Capture the cell that displays the provided text and extract its (x, y) central coordinate. 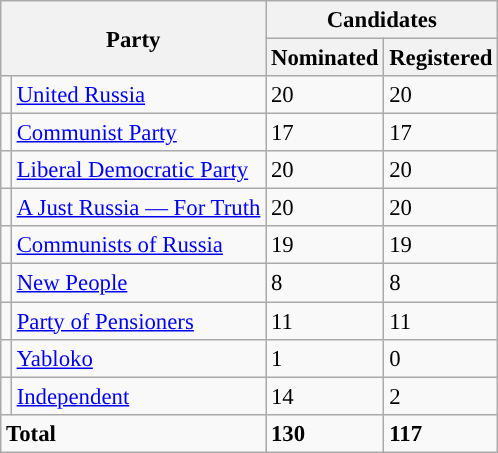
Party (134, 38)
Independent (138, 396)
Nominated (325, 58)
Party of Pensioners (138, 321)
Registered (441, 58)
14 (325, 396)
Total (134, 433)
0 (441, 358)
Communist Party (138, 133)
A Just Russia — For Truth (138, 208)
Yabloko (138, 358)
117 (441, 433)
United Russia (138, 95)
Communists of Russia (138, 245)
130 (325, 433)
Liberal Democratic Party (138, 170)
Candidates (382, 20)
1 (325, 358)
2 (441, 396)
New People (138, 283)
